Output the [x, y] coordinate of the center of the cell containing the given text.  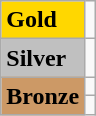
Gold [43, 20]
Bronze [43, 96]
Silver [43, 58]
